Output the (x, y) coordinate of the center of the cell containing the given text.  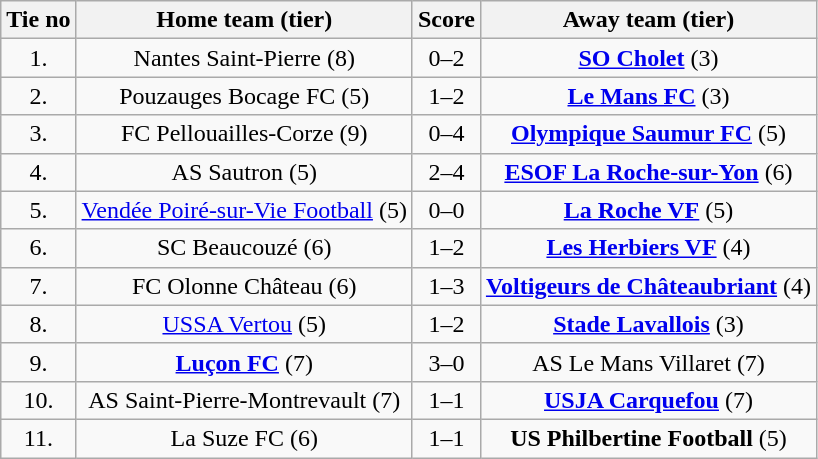
ESOF La Roche-sur-Yon (6) (648, 172)
Score (446, 20)
0–4 (446, 134)
US Philbertine Football (5) (648, 438)
USJA Carquefou (7) (648, 400)
7. (38, 286)
FC Pellouailles-Corze (9) (244, 134)
Les Herbiers VF (4) (648, 248)
Luçon FC (7) (244, 362)
0–2 (446, 58)
SC Beaucouzé (6) (244, 248)
6. (38, 248)
3–0 (446, 362)
USSA Vertou (5) (244, 324)
Vendée Poiré-sur-Vie Football (5) (244, 210)
AS Saint-Pierre-Montrevault (7) (244, 400)
Tie no (38, 20)
FC Olonne Château (6) (244, 286)
8. (38, 324)
Voltigeurs de Châteaubriant (4) (648, 286)
La Suze FC (6) (244, 438)
1–3 (446, 286)
Olympique Saumur FC (5) (648, 134)
1. (38, 58)
11. (38, 438)
3. (38, 134)
Stade Lavallois (3) (648, 324)
4. (38, 172)
0–0 (446, 210)
Nantes Saint-Pierre (8) (244, 58)
5. (38, 210)
La Roche VF (5) (648, 210)
2–4 (446, 172)
Home team (tier) (244, 20)
SO Cholet (3) (648, 58)
Pouzauges Bocage FC (5) (244, 96)
AS Sautron (5) (244, 172)
10. (38, 400)
Away team (tier) (648, 20)
AS Le Mans Villaret (7) (648, 362)
9. (38, 362)
Le Mans FC (3) (648, 96)
2. (38, 96)
